Extract the (X, Y) coordinate from the center of the cell holding the provided text.  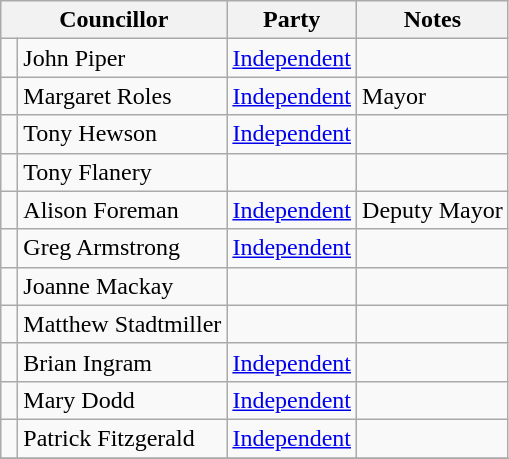
Patrick Fitzgerald (122, 438)
Notes (433, 20)
Brian Ingram (122, 362)
Mayor (433, 96)
Tony Flanery (122, 172)
Margaret Roles (122, 96)
John Piper (122, 58)
Mary Dodd (122, 400)
Greg Armstrong (122, 248)
Party (292, 20)
Deputy Mayor (433, 210)
Councillor (114, 20)
Joanne Mackay (122, 286)
Matthew Stadtmiller (122, 324)
Alison Foreman (122, 210)
Tony Hewson (122, 134)
